Output the (x, y) coordinate of the center of the cell containing the given text.  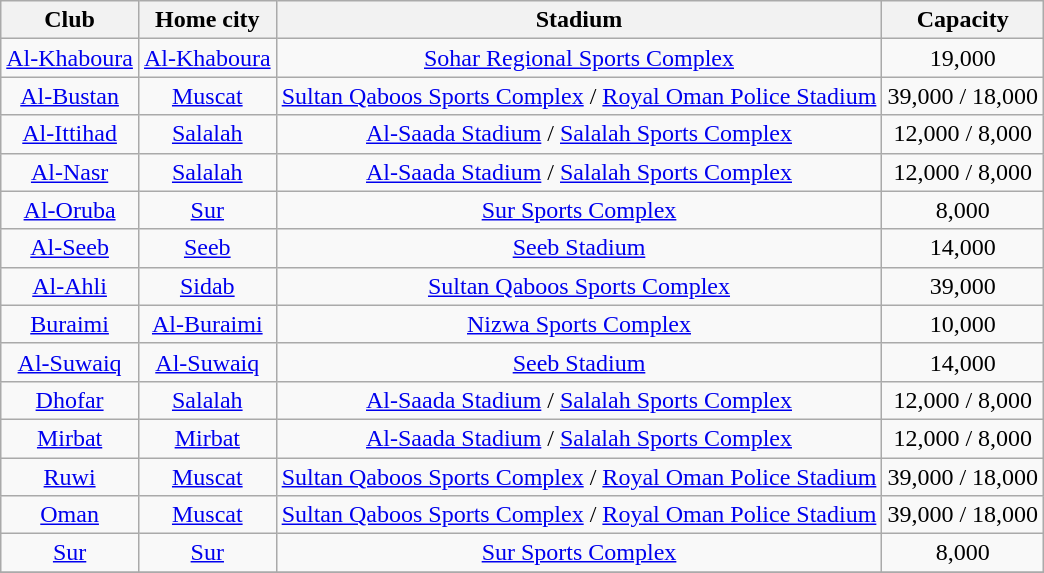
Buraimi (70, 324)
Al-Buraimi (207, 324)
Dhofar (70, 400)
19,000 (963, 58)
Al-Ahli (70, 286)
Ruwi (70, 477)
Al-Ittihad (70, 134)
Stadium (579, 20)
Al-Seeb (70, 248)
39,000 (963, 286)
Capacity (963, 20)
Sidab (207, 286)
Club (70, 20)
Al-Oruba (70, 210)
Home city (207, 20)
10,000 (963, 324)
Oman (70, 515)
Seeb (207, 248)
Sultan Qaboos Sports Complex (579, 286)
Al-Nasr (70, 172)
Nizwa Sports Complex (579, 324)
Sohar Regional Sports Complex (579, 58)
Al-Bustan (70, 96)
